Determine the (X, Y) coordinate at the center of the cell enclosing the given text.  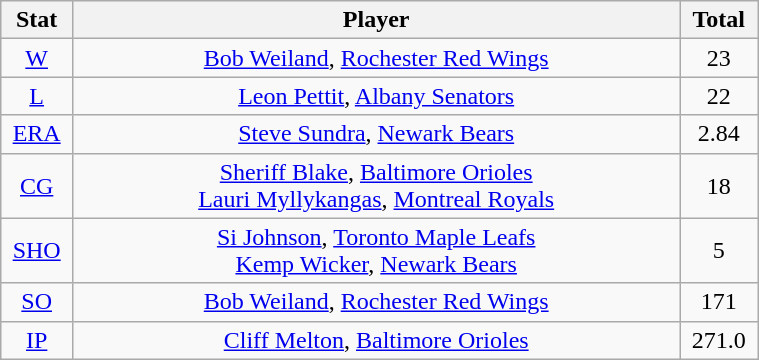
271.0 (719, 340)
23 (719, 58)
Steve Sundra, Newark Bears (376, 134)
IP (37, 340)
Leon Pettit, Albany Senators (376, 96)
Sheriff Blake, Baltimore Orioles Lauri Myllykangas, Montreal Royals (376, 186)
Total (719, 20)
22 (719, 96)
Cliff Melton, Baltimore Orioles (376, 340)
SO (37, 302)
W (37, 58)
ERA (37, 134)
171 (719, 302)
L (37, 96)
18 (719, 186)
5 (719, 250)
CG (37, 186)
2.84 (719, 134)
Stat (37, 20)
Player (376, 20)
Si Johnson, Toronto Maple Leafs Kemp Wicker, Newark Bears (376, 250)
SHO (37, 250)
